Identify which cell holds the provided text, then report its [X, Y] central coordinate. 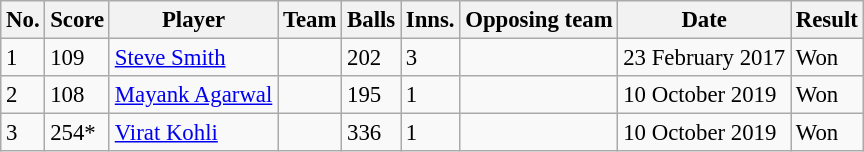
No. [23, 20]
254* [78, 133]
Steve Smith [193, 58]
195 [372, 95]
Date [704, 20]
Mayank Agarwal [193, 95]
Score [78, 20]
336 [372, 133]
202 [372, 58]
Result [826, 20]
Team [310, 20]
109 [78, 58]
23 February 2017 [704, 58]
Player [193, 20]
Balls [372, 20]
108 [78, 95]
Opposing team [539, 20]
2 [23, 95]
Inns. [430, 20]
Virat Kohli [193, 133]
